Capture the cell that displays the provided text and extract its [x, y] central coordinate. 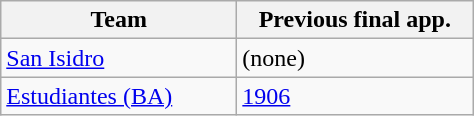
Estudiantes (BA) [119, 96]
(none) [355, 58]
Team [119, 20]
San Isidro [119, 58]
1906 [355, 96]
Previous final app. [355, 20]
